Determine the [x, y] coordinate at the center of the cell enclosing the given text.  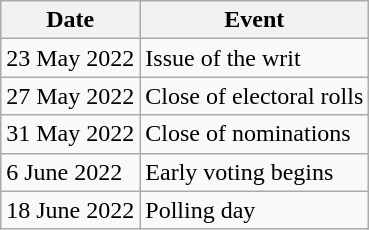
Early voting begins [254, 172]
Event [254, 20]
Issue of the writ [254, 58]
27 May 2022 [70, 96]
Close of electoral rolls [254, 96]
Date [70, 20]
31 May 2022 [70, 134]
18 June 2022 [70, 210]
23 May 2022 [70, 58]
Polling day [254, 210]
6 June 2022 [70, 172]
Close of nominations [254, 134]
